Capture the cell that displays the provided text and extract its [X, Y] central coordinate. 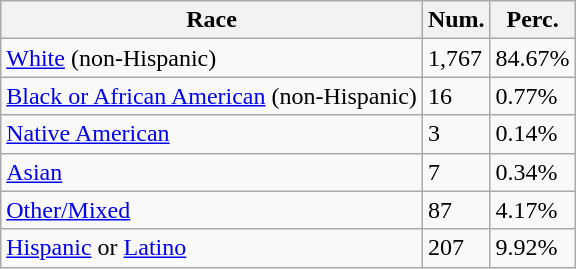
Native American [212, 134]
Asian [212, 172]
84.67% [532, 58]
0.77% [532, 96]
9.92% [532, 248]
0.14% [532, 134]
1,767 [456, 58]
16 [456, 96]
Hispanic or Latino [212, 248]
0.34% [532, 172]
87 [456, 210]
Black or African American (non-Hispanic) [212, 96]
7 [456, 172]
Race [212, 20]
4.17% [532, 210]
Perc. [532, 20]
Other/Mixed [212, 210]
207 [456, 248]
3 [456, 134]
White (non-Hispanic) [212, 58]
Num. [456, 20]
